Return [x, y] of the center of cell containing provided text 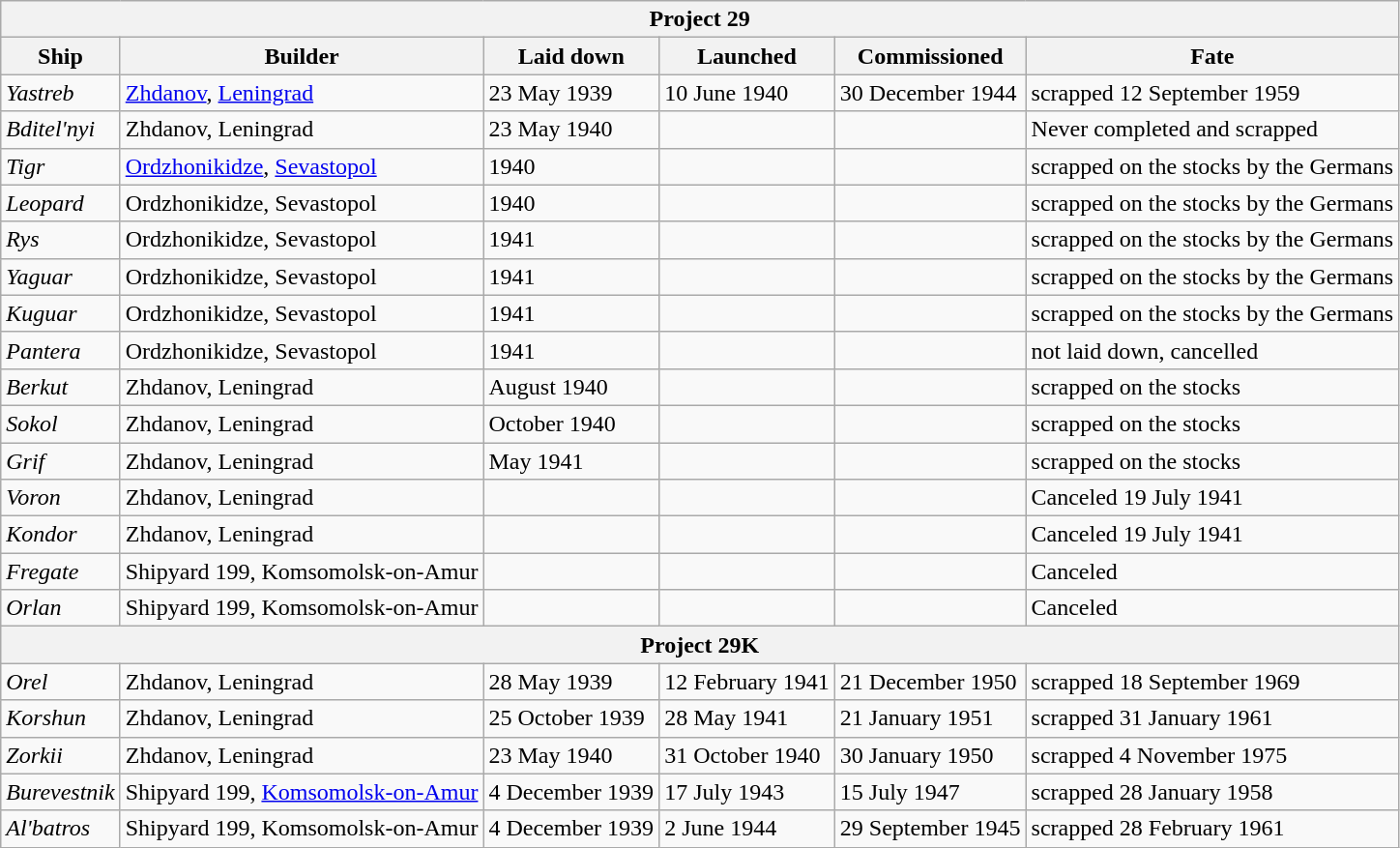
October 1940 [571, 424]
Tigr [60, 166]
21 December 1950 [930, 682]
Fate [1212, 56]
30 December 1944 [930, 93]
2 June 1944 [747, 829]
scrapped 4 November 1975 [1212, 755]
Voron [60, 498]
Laid down [571, 56]
Rys [60, 240]
28 May 1939 [571, 682]
Fregate [60, 571]
August 1940 [571, 387]
30 January 1950 [930, 755]
31 October 1940 [747, 755]
Yaguar [60, 277]
Never completed and scrapped [1212, 130]
21 January 1951 [930, 718]
Launched [747, 56]
Orlan [60, 608]
10 June 1940 [747, 93]
scrapped 18 September 1969 [1212, 682]
Grif [60, 461]
Kondor [60, 535]
Ship [60, 56]
Bditel'nyi [60, 130]
Builder [302, 56]
Berkut [60, 387]
15 July 1947 [930, 792]
Korshun [60, 718]
scrapped 31 January 1961 [1212, 718]
29 September 1945 [930, 829]
17 July 1943 [747, 792]
scrapped 28 January 1958 [1212, 792]
Burevestnik [60, 792]
25 October 1939 [571, 718]
Zorkii [60, 755]
Sokol [60, 424]
Yastreb [60, 93]
Project 29 [700, 19]
23 May 1939 [571, 93]
scrapped 12 September 1959 [1212, 93]
scrapped 28 February 1961 [1212, 829]
Commissioned [930, 56]
Kuguar [60, 313]
Orel [60, 682]
28 May 1941 [747, 718]
12 February 1941 [747, 682]
Al'batros [60, 829]
Project 29K [700, 645]
May 1941 [571, 461]
Leopard [60, 203]
Pantera [60, 350]
not laid down, cancelled [1212, 350]
